Identify which cell holds the provided text, then report its [x, y] central coordinate. 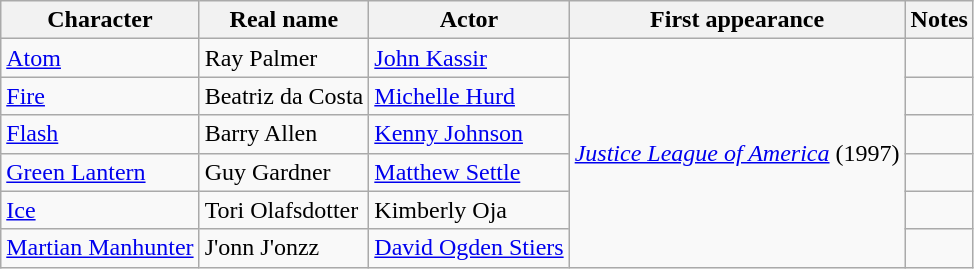
David Ogden Stiers [469, 248]
First appearance [737, 20]
Actor [469, 20]
Beatriz da Costa [284, 96]
Fire [100, 96]
J'onn J'onzz [284, 248]
Ice [100, 210]
Barry Allen [284, 134]
Atom [100, 58]
Matthew Settle [469, 172]
John Kassir [469, 58]
Tori Olafsdotter [284, 210]
Kenny Johnson [469, 134]
Ray Palmer [284, 58]
Michelle Hurd [469, 96]
Flash [100, 134]
Real name [284, 20]
Green Lantern [100, 172]
Notes [939, 20]
Kimberly Oja [469, 210]
Guy Gardner [284, 172]
Martian Manhunter [100, 248]
Justice League of America (1997) [737, 153]
Character [100, 20]
